Return the [x, y] coordinate for the center point of the cell that contains the specified text.  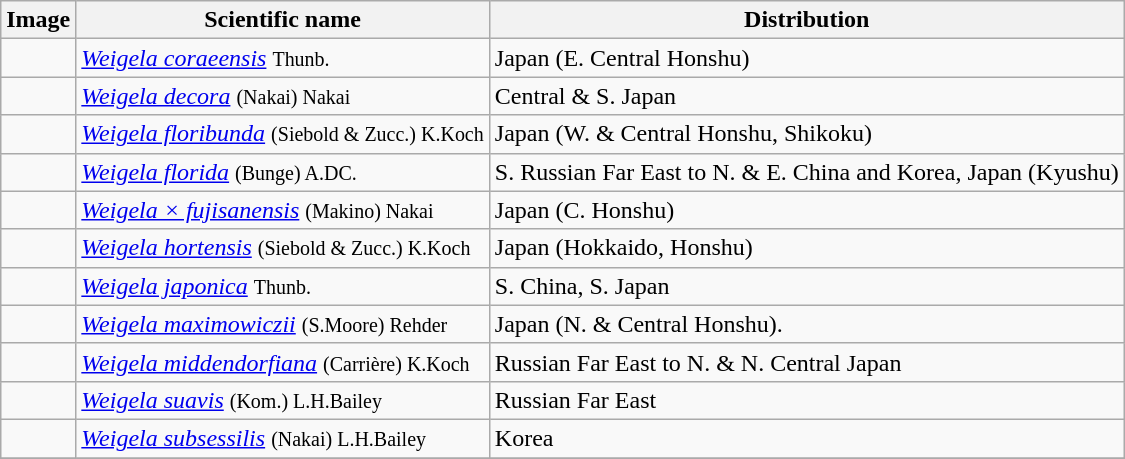
Weigela hortensis (Siebold & Zucc.) K.Koch [282, 248]
Japan (E. Central Honshu) [806, 58]
Japan (C. Honshu) [806, 210]
Weigela suavis (Kom.) L.H.Bailey [282, 400]
Weigela × fujisanensis (Makino) Nakai [282, 210]
Japan (N. & Central Honshu). [806, 324]
Weigela middendorfiana (Carrière) K.Koch [282, 362]
Japan (W. & Central Honshu, Shikoku) [806, 134]
Scientific name [282, 20]
Distribution [806, 20]
Central & S. Japan [806, 96]
Weigela decora (Nakai) Nakai [282, 96]
S. China, S. Japan [806, 286]
Weigela floribunda (Siebold & Zucc.) K.Koch [282, 134]
Korea [806, 438]
Weigela florida (Bunge) A.DC. [282, 172]
Weigela japonica Thunb. [282, 286]
Russian Far East to N. & N. Central Japan [806, 362]
Weigela maximowiczii (S.Moore) Rehder [282, 324]
Weigela coraeensis Thunb. [282, 58]
Weigela subsessilis (Nakai) L.H.Bailey [282, 438]
S. Russian Far East to N. & E. China and Korea, Japan (Kyushu) [806, 172]
Japan (Hokkaido, Honshu) [806, 248]
Russian Far East [806, 400]
Image [38, 20]
